Extract the (x, y) coordinate from the center of the cell holding the provided text.  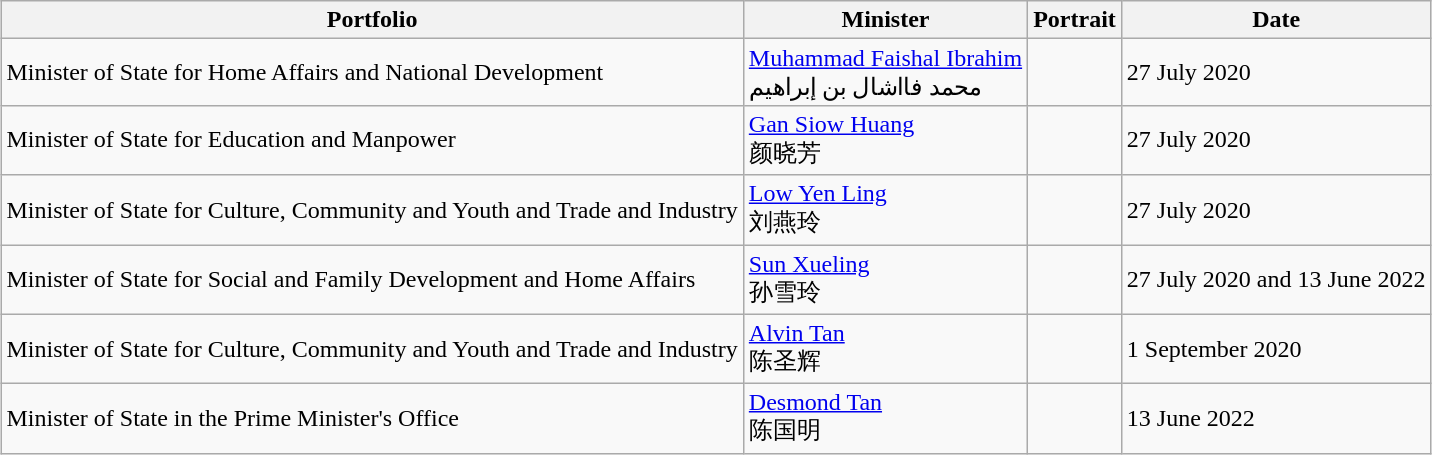
27 July 2020 and 13 June 2022 (1276, 279)
Minister of State for Education and Manpower (372, 140)
Alvin Tan 陈圣辉 (885, 349)
Sun Xueling 孙雪玲 (885, 279)
Minister of State in the Prime Minister's Office (372, 419)
Minister of State for Home Affairs and National Development (372, 72)
Desmond Tan 陈国明 (885, 419)
Date (1276, 20)
Portrait (1075, 20)
13 June 2022 (1276, 419)
Gan Siow Huang 颜晓芳 (885, 140)
Low Yen Ling 刘燕玲 (885, 210)
Minister of State for Social and Family Development and Home Affairs (372, 279)
Portfolio (372, 20)
Muhammad Faishal Ibrahim محمد فااشال بن إبراهيم (885, 72)
1 September 2020 (1276, 349)
Minister (885, 20)
